From the cell containing the given text, extract its center point as (X, Y) coordinate. 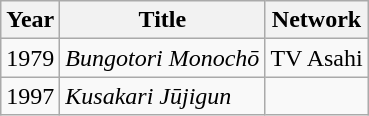
1979 (30, 58)
TV Asahi (316, 58)
Title (162, 20)
Kusakari Jūjigun (162, 96)
Network (316, 20)
Year (30, 20)
Bungotori Monochō (162, 58)
1997 (30, 96)
